Locate the cell with the specified text and output its [X, Y] center coordinate. 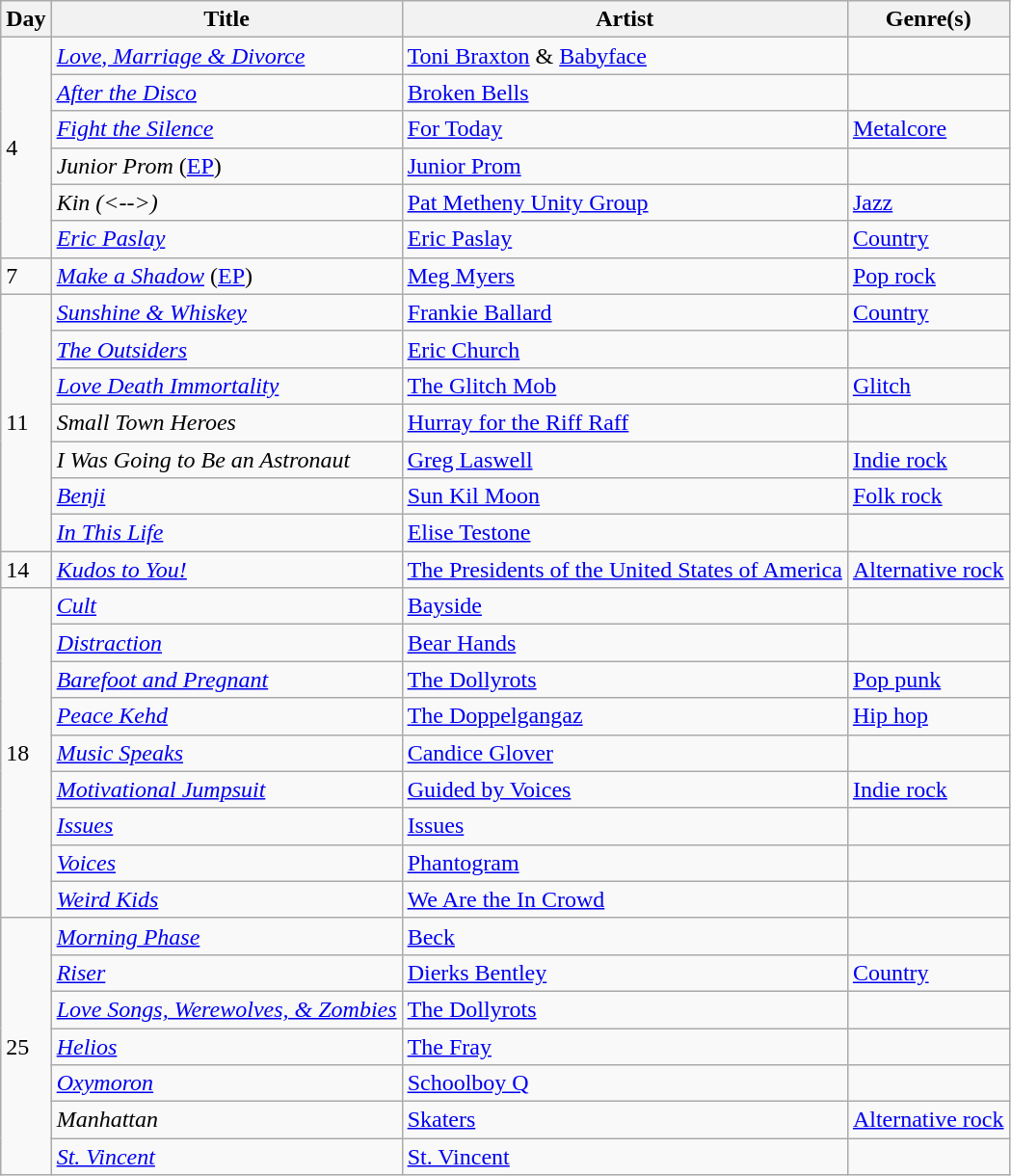
Love Death Immortality [226, 386]
Morning Phase [226, 936]
Title [226, 19]
Guided by Voices [625, 789]
The Glitch Mob [625, 386]
Fight the Silence [226, 129]
The Doppelgangaz [625, 716]
Dierks Bentley [625, 973]
Beck [625, 936]
Motivational Jumpsuit [226, 789]
The Fray [625, 1046]
Weird Kids [226, 899]
Love Songs, Werewolves, & Zombies [226, 1009]
Jazz [928, 202]
Kin (<-->) [226, 202]
For Today [625, 129]
Elise Testone [625, 533]
The Presidents of the United States of America [625, 570]
Broken Bells [625, 93]
We Are the In Crowd [625, 899]
Day [26, 19]
14 [26, 570]
Voices [226, 863]
Junior Prom (EP) [226, 166]
Toni Braxton & Babyface [625, 56]
Love, Marriage & Divorce [226, 56]
25 [26, 1046]
Peace Kehd [226, 716]
Glitch [928, 386]
Make a Shadow (EP) [226, 276]
Benji [226, 496]
Metalcore [928, 129]
Hurray for the Riff Raff [625, 422]
Pat Metheny Unity Group [625, 202]
Sunshine & Whiskey [226, 312]
In This Life [226, 533]
Distraction [226, 643]
Genre(s) [928, 19]
18 [26, 754]
Bayside [625, 606]
Music Speaks [226, 753]
11 [26, 422]
Artist [625, 19]
4 [26, 147]
Pop rock [928, 276]
Riser [226, 973]
Helios [226, 1046]
Folk rock [928, 496]
7 [26, 276]
Greg Laswell [625, 460]
Small Town Heroes [226, 422]
Oxymoron [226, 1083]
Kudos to You! [226, 570]
Meg Myers [625, 276]
Skaters [625, 1120]
Cult [226, 606]
Junior Prom [625, 166]
Barefoot and Pregnant [226, 680]
Manhattan [226, 1120]
Candice Glover [625, 753]
I Was Going to Be an Astronaut [226, 460]
Pop punk [928, 680]
Bear Hands [625, 643]
Frankie Ballard [625, 312]
Hip hop [928, 716]
After the Disco [226, 93]
Eric Church [625, 349]
Sun Kil Moon [625, 496]
Schoolboy Q [625, 1083]
Phantogram [625, 863]
The Outsiders [226, 349]
